Capture the cell that displays the provided text and extract its [x, y] central coordinate. 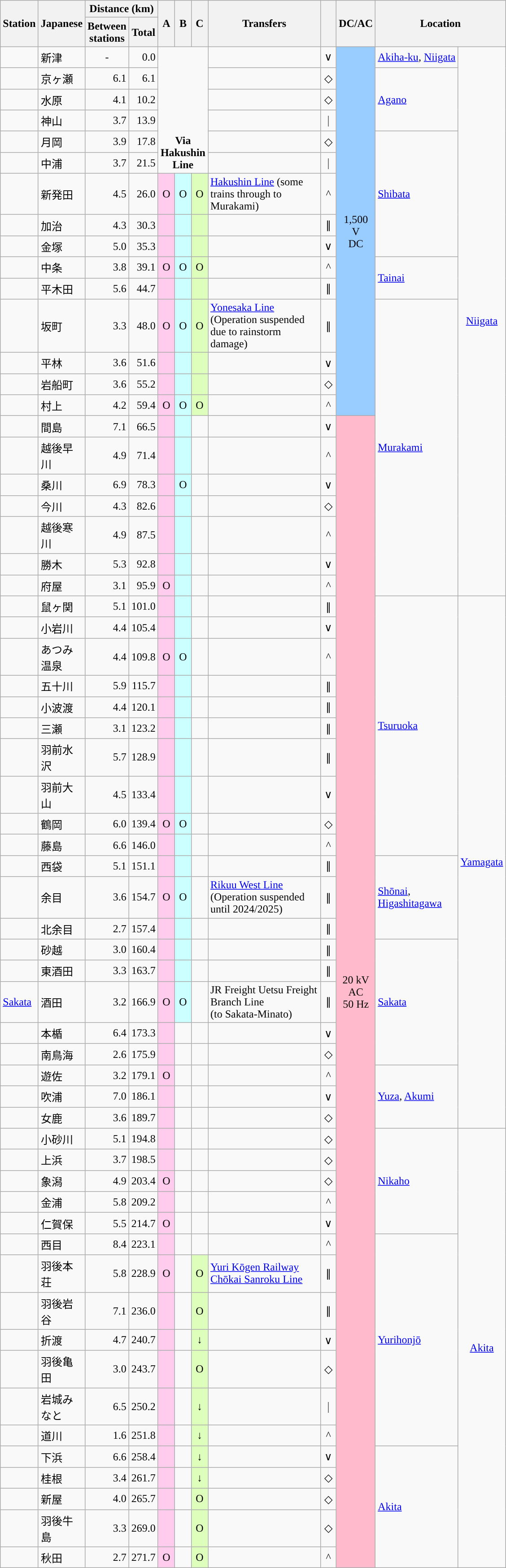
0.0 [144, 57]
157.4 [144, 929]
48.0 [144, 326]
160.4 [144, 949]
39.1 [144, 267]
44.7 [144, 289]
女鹿 [61, 1118]
5.5 [107, 1223]
坂町 [61, 326]
243.7 [144, 1369]
小波渡 [61, 707]
Location [441, 23]
象潟 [61, 1181]
3.8 [107, 267]
5.0 [107, 246]
4.1 [107, 100]
250.2 [144, 1406]
道川 [61, 1436]
Tsuruoka [417, 726]
55.2 [144, 384]
5.3 [107, 564]
Yuza, Akumi [417, 1096]
新屋 [61, 1498]
87.5 [144, 535]
酒田 [61, 1002]
鶴岡 [61, 824]
6.5 [107, 1406]
平林 [61, 363]
123.2 [144, 729]
154.7 [144, 897]
岩城みなと [61, 1406]
上浜 [61, 1160]
ViaHakushin Line [183, 110]
59.4 [144, 406]
261.7 [144, 1478]
桂根 [61, 1478]
128.9 [144, 757]
余目 [61, 897]
173.3 [144, 1033]
6.4 [107, 1033]
秋田 [61, 1558]
Akiha-ku, Niigata [417, 57]
村上 [61, 406]
194.8 [144, 1139]
越後早川 [61, 456]
A [166, 23]
1.6 [107, 1436]
163.7 [144, 971]
20 kVAC50 Hz [356, 992]
Total [144, 32]
南鳥海 [61, 1054]
東酒田 [61, 971]
Nikaho [417, 1181]
遊佐 [61, 1075]
Japanese [61, 23]
35.3 [144, 246]
251.8 [144, 1436]
西目 [61, 1245]
Transfers [265, 23]
加治 [61, 225]
間島 [61, 426]
桑川 [61, 485]
羽前水沢 [61, 757]
7.0 [107, 1096]
新津 [61, 57]
30.3 [144, 225]
Murakami [417, 448]
Station [19, 23]
Betweenstations [107, 32]
西袋 [61, 866]
223.1 [144, 1245]
228.9 [144, 1273]
8.4 [107, 1245]
109.8 [144, 657]
仁賀保 [61, 1223]
中浦 [61, 162]
265.7 [144, 1498]
岩船町 [61, 384]
Tainai [417, 278]
115.7 [144, 686]
71.4 [144, 456]
金塚 [61, 246]
258.4 [144, 1456]
179.1 [144, 1075]
51.6 [144, 363]
羽後岩谷 [61, 1311]
水原 [61, 100]
175.9 [144, 1054]
Distance (km) [122, 9]
中条 [61, 267]
Yuri Kōgen Railway Chōkai Sanroku Line [265, 1273]
京ヶ瀬 [61, 78]
吹浦 [61, 1096]
月岡 [61, 142]
189.7 [144, 1118]
北余目 [61, 929]
186.1 [144, 1096]
66.5 [144, 426]
Yurihonjō [417, 1340]
- [107, 57]
10.2 [144, 100]
小岩川 [61, 627]
羽後本荘 [61, 1273]
1,500 VDC [356, 231]
139.4 [144, 824]
Niigata [482, 321]
羽後牛島 [61, 1528]
78.3 [144, 485]
下浜 [61, 1456]
鼠ヶ関 [61, 607]
Yamagata [482, 862]
271.7 [144, 1558]
4.7 [107, 1340]
240.7 [144, 1340]
あつみ温泉 [61, 657]
5.6 [107, 289]
JR Freight Uetsu Freight Branch Line(to Sakata-Minato) [265, 1002]
13.9 [144, 120]
Hakushin Line (some trains through to Murakami) [265, 194]
214.7 [144, 1223]
金浦 [61, 1202]
三瀬 [61, 729]
府屋 [61, 585]
82.6 [144, 506]
203.4 [144, 1181]
C [199, 23]
269.0 [144, 1528]
4.2 [107, 406]
3.9 [107, 142]
209.2 [144, 1202]
21.5 [144, 162]
羽前大山 [61, 795]
越後寒川 [61, 535]
DC/AC [356, 23]
198.5 [144, 1160]
236.0 [144, 1311]
5.7 [107, 757]
26.0 [144, 194]
勝木 [61, 564]
Agano [417, 100]
Shibata [417, 194]
五十川 [61, 686]
藤島 [61, 845]
神山 [61, 120]
小砂川 [61, 1139]
146.0 [144, 845]
6.0 [107, 824]
羽後亀田 [61, 1369]
101.0 [144, 607]
Rikuu West Line (Operation suspended until 2024/2025) [265, 897]
折渡 [61, 1340]
B [183, 23]
133.4 [144, 795]
3.4 [107, 1478]
95.9 [144, 585]
2.6 [107, 1054]
151.1 [144, 866]
平木田 [61, 289]
166.9 [144, 1002]
17.8 [144, 142]
Shōnai, Higashitagawa [417, 897]
120.1 [144, 707]
砂越 [61, 949]
5.9 [107, 686]
今川 [61, 506]
92.8 [144, 564]
新発田 [61, 194]
本楯 [61, 1033]
Yonesaka Line (Operation suspended due to rainstorm damage) [265, 326]
105.4 [144, 627]
6.9 [107, 485]
4.0 [107, 1498]
